Determine the [x, y] coordinate at the center of the cell enclosing the given text.  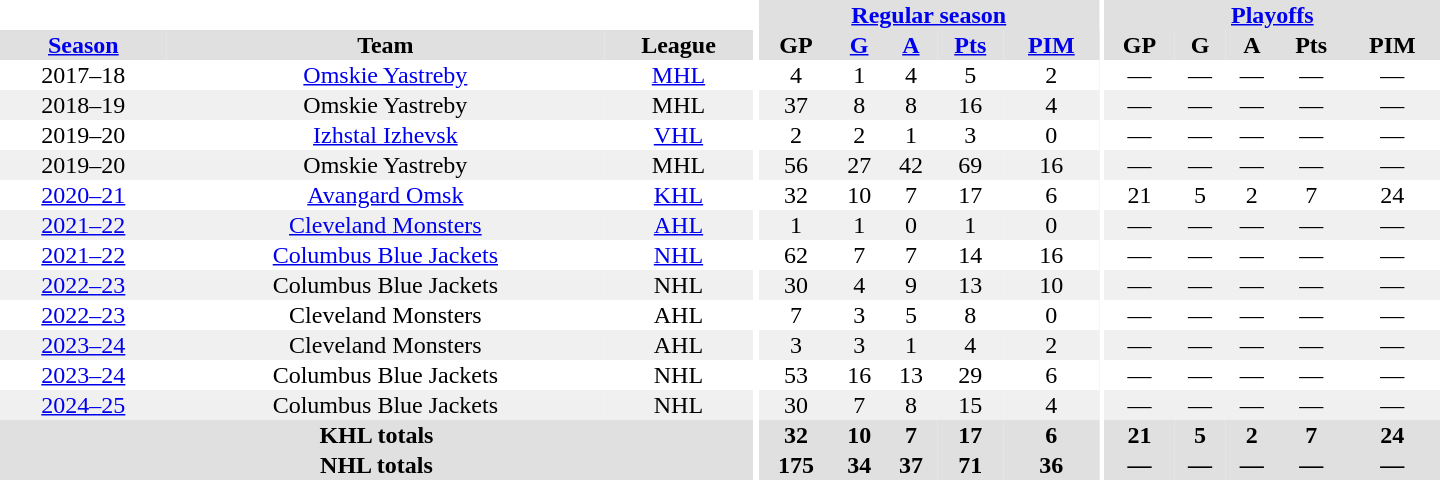
9 [911, 285]
175 [796, 465]
NHL totals [376, 465]
2024–25 [84, 405]
2018–19 [84, 105]
42 [911, 165]
14 [970, 255]
15 [970, 405]
Team [386, 45]
VHL [678, 135]
Izhstal Izhevsk [386, 135]
Avangard Omsk [386, 195]
71 [970, 465]
56 [796, 165]
27 [859, 165]
62 [796, 255]
Regular season [929, 15]
2017–18 [84, 75]
KHL [678, 195]
53 [796, 375]
29 [970, 375]
League [678, 45]
69 [970, 165]
Playoffs [1272, 15]
Season [84, 45]
KHL totals [376, 435]
2020–21 [84, 195]
36 [1052, 465]
34 [859, 465]
